Identify which cell holds the provided text, then report its [x, y] central coordinate. 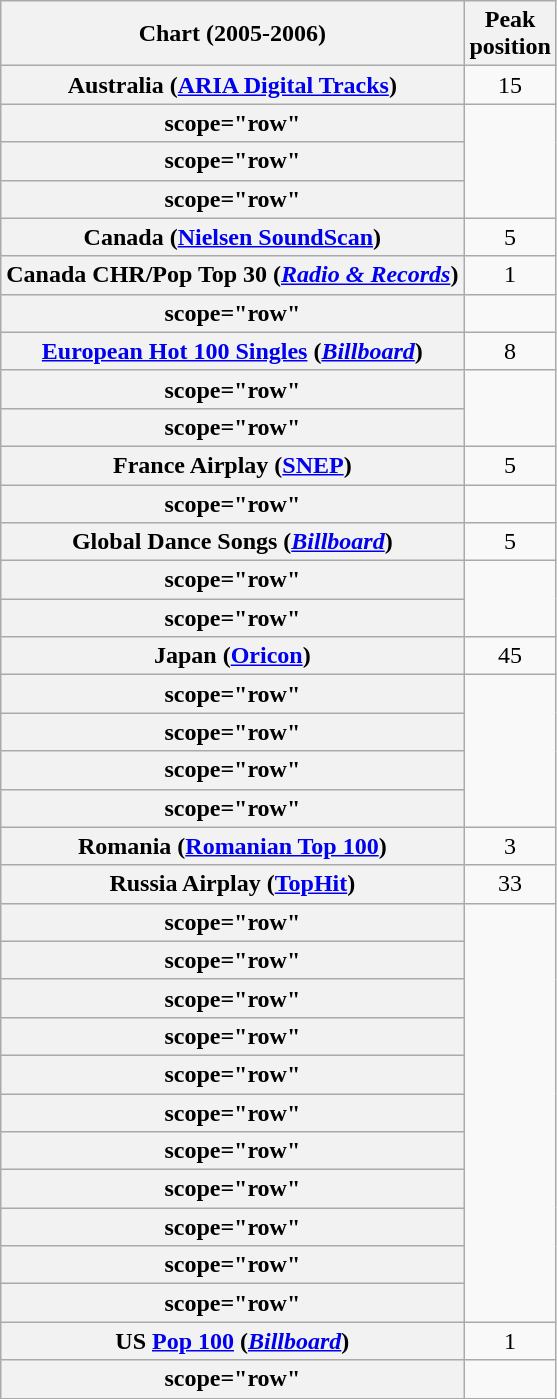
33 [510, 884]
15 [510, 85]
3 [510, 846]
Canada (Nielsen SoundScan) [232, 237]
Russia Airplay (TopHit) [232, 884]
45 [510, 656]
France Airplay (SNEP) [232, 465]
European Hot 100 Singles (Billboard) [232, 351]
Romania (Romanian Top 100) [232, 846]
US Pop 100 (Billboard) [232, 1341]
Global Dance Songs (Billboard) [232, 542]
Japan (Oricon) [232, 656]
Canada CHR/Pop Top 30 (Radio & Records) [232, 275]
Chart (2005-2006) [232, 34]
8 [510, 351]
Peakposition [510, 34]
Australia (ARIA Digital Tracks) [232, 85]
